Return (X, Y) of the center of cell containing provided text 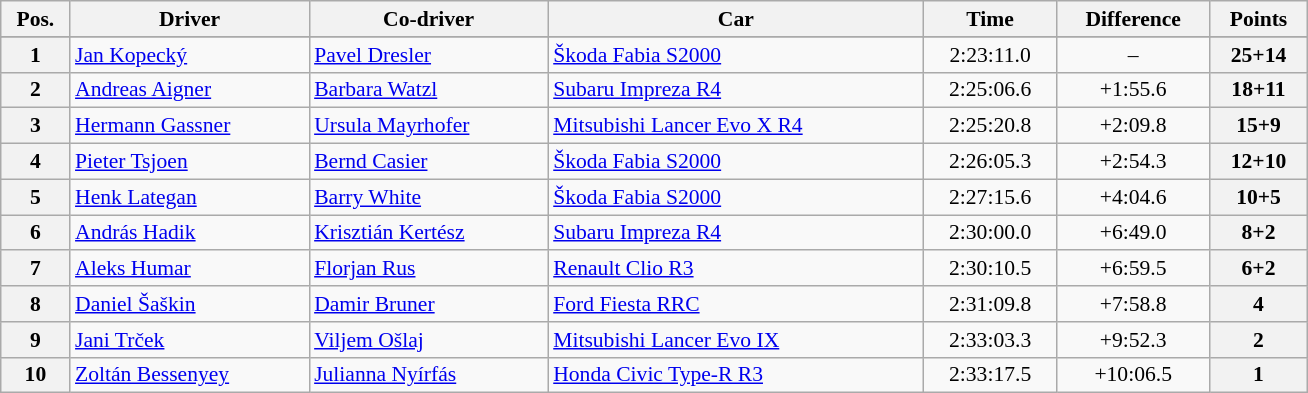
Ford Fiesta RRC (736, 304)
Florjan Rus (428, 269)
Ursula Mayrhofer (428, 126)
2:23:11.0 (990, 55)
5 (36, 197)
Pieter Tsjoen (190, 162)
2:33:17.5 (990, 375)
Mitsubishi Lancer Evo IX (736, 340)
10 (36, 375)
– (1134, 55)
+7:58.8 (1134, 304)
7 (36, 269)
Zoltán Bessenyey (190, 375)
2:27:15.6 (990, 197)
18+11 (1259, 90)
2:31:09.8 (990, 304)
Daniel Šaškin (190, 304)
+2:09.8 (1134, 126)
2:30:10.5 (990, 269)
15+9 (1259, 126)
Renault Clio R3 (736, 269)
+2:54.3 (1134, 162)
Andreas Aigner (190, 90)
Mitsubishi Lancer Evo X R4 (736, 126)
Hermann Gassner (190, 126)
Co-driver (428, 19)
+6:49.0 (1134, 233)
Time (990, 19)
Driver (190, 19)
2:30:00.0 (990, 233)
Henk Lategan (190, 197)
+4:04.6 (1134, 197)
+9:52.3 (1134, 340)
25+14 (1259, 55)
Honda Civic Type-R R3 (736, 375)
Points (1259, 19)
Jani Trček (190, 340)
3 (36, 126)
8 (36, 304)
2:33:03.3 (990, 340)
Jan Kopecký (190, 55)
Aleks Humar (190, 269)
Viljem Ošlaj (428, 340)
Barry White (428, 197)
Pavel Dresler (428, 55)
9 (36, 340)
2:26:05.3 (990, 162)
Difference (1134, 19)
Julianna Nyírfás (428, 375)
András Hadik (190, 233)
Bernd Casier (428, 162)
Damir Bruner (428, 304)
6 (36, 233)
Krisztián Kertész (428, 233)
6+2 (1259, 269)
10+5 (1259, 197)
Car (736, 19)
12+10 (1259, 162)
2:25:20.8 (990, 126)
8+2 (1259, 233)
+10:06.5 (1134, 375)
Barbara Watzl (428, 90)
+6:59.5 (1134, 269)
2:25:06.6 (990, 90)
+1:55.6 (1134, 90)
Pos. (36, 19)
